From the cell containing the given text, extract its center point as (X, Y) coordinate. 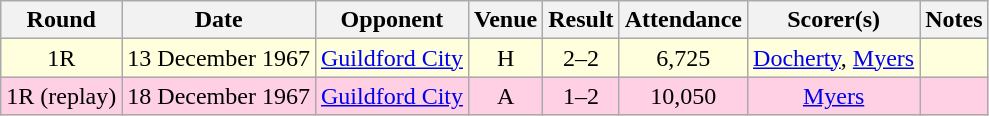
Attendance (683, 20)
1R (62, 58)
13 December 1967 (219, 58)
6,725 (683, 58)
10,050 (683, 96)
Round (62, 20)
Myers (834, 96)
Date (219, 20)
A (506, 96)
Opponent (392, 20)
Result (581, 20)
2–2 (581, 58)
Notes (954, 20)
1–2 (581, 96)
Venue (506, 20)
18 December 1967 (219, 96)
Scorer(s) (834, 20)
Docherty, Myers (834, 58)
1R (replay) (62, 96)
H (506, 58)
